Pinpoint the cell where the given text exists, returning its (x, y) midpoint coordinate. 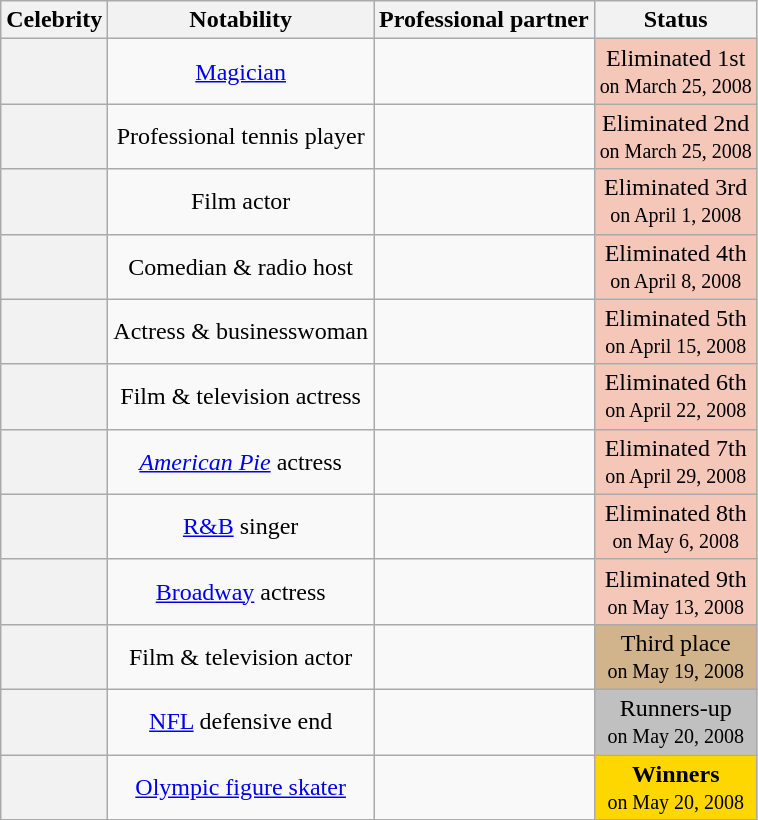
Eliminated 5thon April 15, 2008 (676, 332)
Eliminated 3rdon April 1, 2008 (676, 202)
Status (676, 20)
Eliminated 7thon April 29, 2008 (676, 462)
Eliminated 9thon May 13, 2008 (676, 592)
Film & television actor (241, 656)
Comedian & radio host (241, 266)
Eliminated 8thon May 6, 2008 (676, 526)
Winnerson May 20, 2008 (676, 786)
Celebrity (54, 20)
Notability (241, 20)
R&B singer (241, 526)
Broadway actress (241, 592)
Eliminated 4thon April 8, 2008 (676, 266)
Runners-upon May 20, 2008 (676, 722)
NFL defensive end (241, 722)
Olympic figure skater (241, 786)
Magician (241, 72)
American Pie actress (241, 462)
Professional partner (484, 20)
Eliminated 1ston March 25, 2008 (676, 72)
Third placeon May 19, 2008 (676, 656)
Actress & businesswoman (241, 332)
Film & television actress (241, 396)
Film actor (241, 202)
Professional tennis player (241, 136)
Eliminated 6thon April 22, 2008 (676, 396)
Eliminated 2ndon March 25, 2008 (676, 136)
